From the cell containing the given text, extract its center point as (X, Y) coordinate. 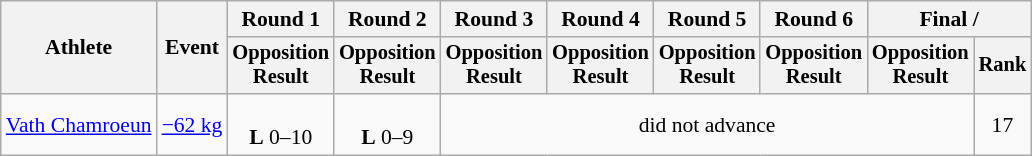
Round 2 (388, 19)
−62 kg (192, 124)
17 (1003, 124)
Round 6 (814, 19)
Round 3 (494, 19)
Rank (1003, 66)
Final / (949, 19)
Round 1 (280, 19)
Event (192, 48)
L 0–10 (280, 124)
Athlete (79, 48)
Vath Chamroeun (79, 124)
did not advance (708, 124)
L 0–9 (388, 124)
Round 5 (708, 19)
Round 4 (600, 19)
